Pinpoint the cell where the given text exists, returning its (X, Y) midpoint coordinate. 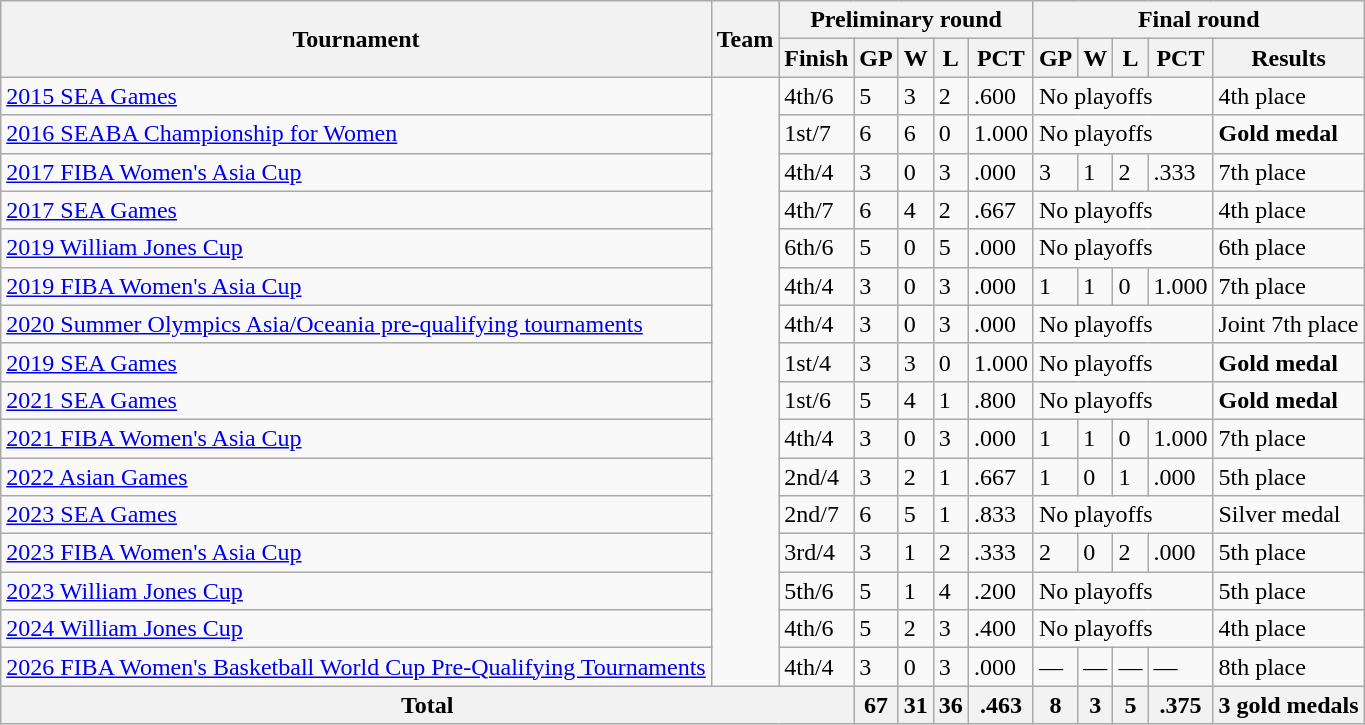
.800 (1000, 400)
3 gold medals (1288, 705)
2020 Summer Olympics Asia/Oceania pre-qualifying tournaments (356, 324)
.833 (1000, 515)
3rd/4 (816, 553)
.600 (1000, 96)
8th place (1288, 667)
5th/6 (816, 591)
2022 Asian Games (356, 477)
2nd/7 (816, 515)
.400 (1000, 629)
2023 SEA Games (356, 515)
2019 William Jones Cup (356, 248)
Silver medal (1288, 515)
31 (916, 705)
6th/6 (816, 248)
2023 FIBA Women's Asia Cup (356, 553)
2015 SEA Games (356, 96)
4th/7 (816, 210)
2nd/4 (816, 477)
2017 SEA Games (356, 210)
2021 SEA Games (356, 400)
Total (428, 705)
2019 FIBA Women's Asia Cup (356, 286)
Joint 7th place (1288, 324)
.200 (1000, 591)
2023 William Jones Cup (356, 591)
2026 FIBA Women's Basketball World Cup Pre-Qualifying Tournaments (356, 667)
1st/6 (816, 400)
67 (876, 705)
Final round (1198, 20)
.375 (1180, 705)
2024 William Jones Cup (356, 629)
Finish (816, 58)
2017 FIBA Women's Asia Cup (356, 172)
8 (1055, 705)
2016 SEABA Championship for Women (356, 134)
Tournament (356, 39)
2019 SEA Games (356, 362)
36 (950, 705)
.463 (1000, 705)
1st/7 (816, 134)
1st/4 (816, 362)
2021 FIBA Women's Asia Cup (356, 438)
Results (1288, 58)
Preliminary round (906, 20)
6th place (1288, 248)
Team (745, 39)
